Search for the cell housing the specified text and yield its [X, Y] center coordinate. 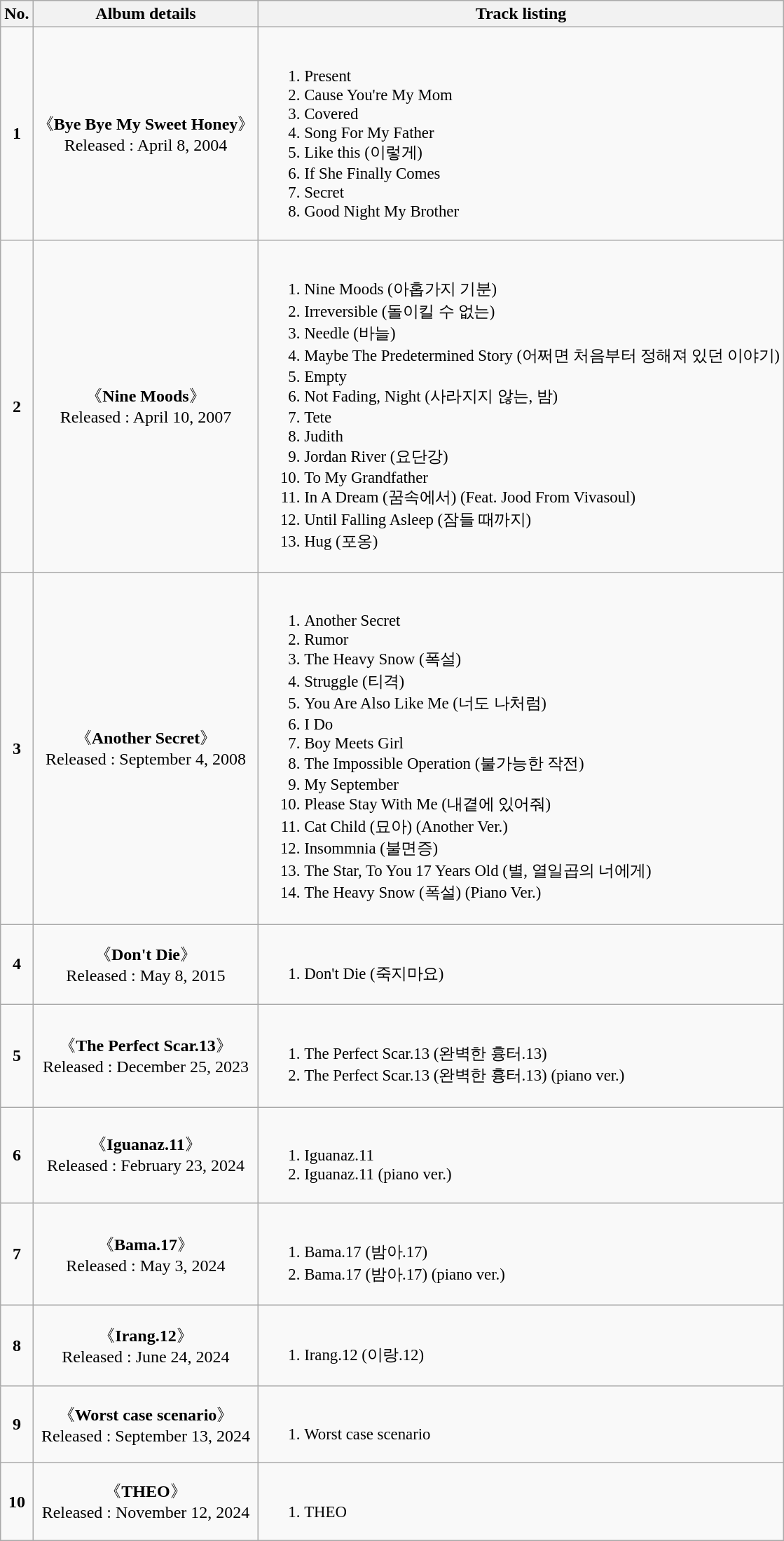
The Perfect Scar.13 (완벽한 흉터.13)The Perfect Scar.13 (완벽한 흉터.13) (piano ver.) [521, 1055]
3 [17, 748]
《Iguanaz.11》 Released : February 23, 2024 [146, 1155]
Worst case scenario [521, 1425]
Album details [146, 14]
《THEO》 Released : November 12, 2024 [146, 1502]
Track listing [521, 14]
10 [17, 1502]
《Irang.12》 Released : June 24, 2024 [146, 1345]
Irang.12 (이랑.12) [521, 1345]
7 [17, 1254]
Don't Die (죽지마요) [521, 964]
《Bama.17》 Released : May 3, 2024 [146, 1254]
1 [17, 134]
6 [17, 1155]
《Nine Moods》Released : April 10, 2007 [146, 406]
9 [17, 1425]
PresentCause You're My MomCoveredSong For My FatherLike this (이렇게)If She Finally ComesSecretGood Night My Brother [521, 134]
No. [17, 14]
《Another Secret》Released : September 4, 2008 [146, 748]
《Bye Bye My Sweet Honey》Released : April 8, 2004 [146, 134]
Bama.17 (밤아.17)Bama.17 (밤아.17) (piano ver.) [521, 1254]
《Worst case scenario》 Released : September 13, 2024 [146, 1425]
Iguanaz.11Iguanaz.11 (piano ver.) [521, 1155]
8 [17, 1345]
4 [17, 964]
《The Perfect Scar.13》 Released : December 25, 2023 [146, 1055]
2 [17, 406]
THEO [521, 1502]
《Don't Die》Released : May 8, 2015 [146, 964]
5 [17, 1055]
